Search for the cell housing the specified text and yield its [X, Y] center coordinate. 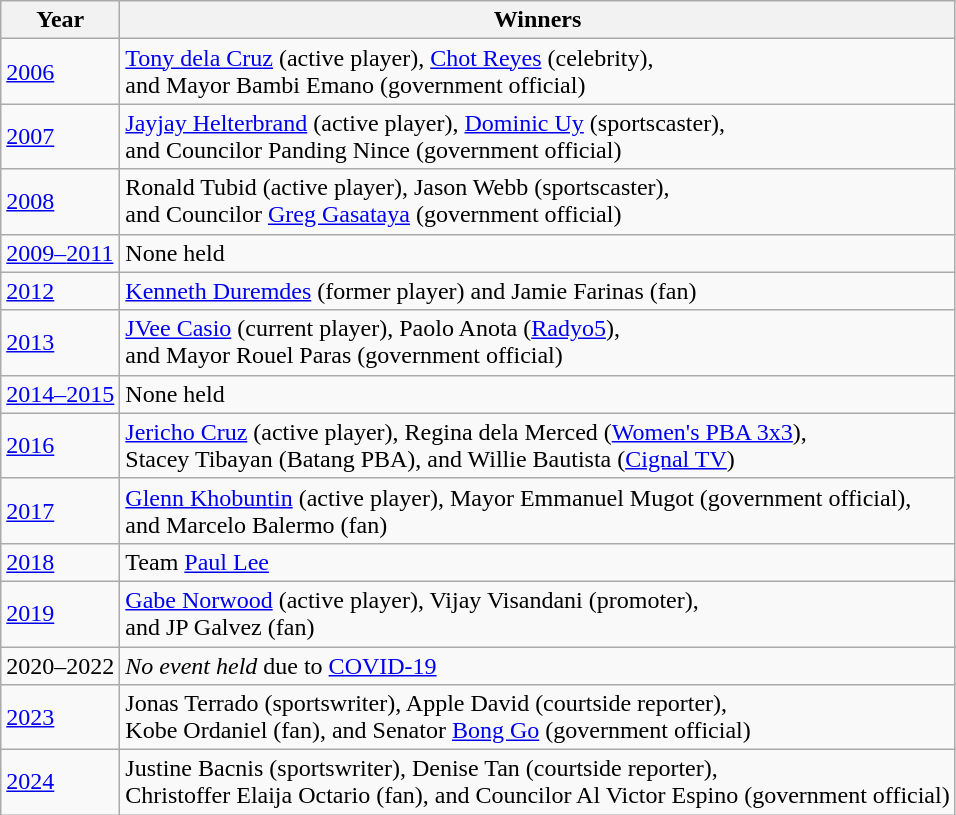
Winners [538, 20]
Tony dela Cruz (active player), Chot Reyes (celebrity),and Mayor Bambi Emano (government official) [538, 72]
2019 [60, 614]
2024 [60, 782]
2017 [60, 510]
2013 [60, 342]
Jayjay Helterbrand (active player), Dominic Uy (sportscaster),and Councilor Panding Nince (government official) [538, 136]
JVee Casio (current player), Paolo Anota (Radyo5),and Mayor Rouel Paras (government official) [538, 342]
2006 [60, 72]
Jonas Terrado (sportswriter), Apple David (courtside reporter),Kobe Ordaniel (fan), and Senator Bong Go (government official) [538, 718]
Team Paul Lee [538, 562]
2023 [60, 718]
2012 [60, 291]
No event held due to COVID-19 [538, 665]
2016 [60, 446]
2018 [60, 562]
Gabe Norwood (active player), Vijay Visandani (promoter),and JP Galvez (fan) [538, 614]
2009–2011 [60, 253]
2014–2015 [60, 394]
Justine Bacnis (sportswriter), Denise Tan (courtside reporter),Christoffer Elaija Octario (fan), and Councilor Al Victor Espino (government official) [538, 782]
Year [60, 20]
Glenn Khobuntin (active player), Mayor Emmanuel Mugot (government official),and Marcelo Balermo (fan) [538, 510]
2007 [60, 136]
Ronald Tubid (active player), Jason Webb (sportscaster),and Councilor Greg Gasataya (government official) [538, 202]
2008 [60, 202]
Jericho Cruz (active player), Regina dela Merced (Women's PBA 3x3),Stacey Tibayan (Batang PBA), and Willie Bautista (Cignal TV) [538, 446]
Kenneth Duremdes (former player) and Jamie Farinas (fan) [538, 291]
2020–2022 [60, 665]
